Determine the [x, y] coordinate at the center of the cell enclosing the given text.  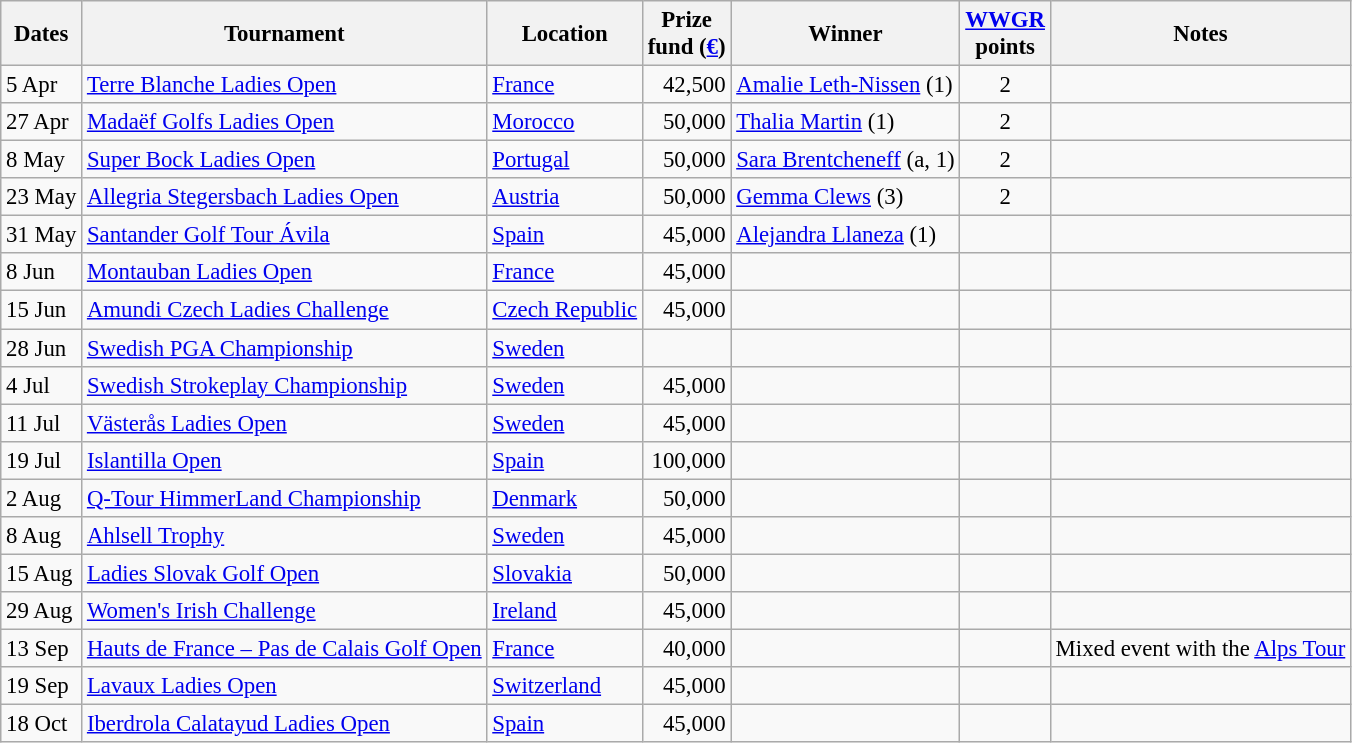
Amalie Leth-Nissen (1) [846, 85]
31 May [42, 235]
Thalia Martin (1) [846, 122]
Tournament [284, 34]
Gemma Clews (3) [846, 197]
Denmark [564, 498]
Alejandra Llaneza (1) [846, 235]
Ahlsell Trophy [284, 536]
2 Aug [42, 498]
15 Aug [42, 573]
27 Apr [42, 122]
Slovakia [564, 573]
Dates [42, 34]
19 Jul [42, 460]
8 May [42, 160]
Santander Golf Tour Ávila [284, 235]
Islantilla Open [284, 460]
5 Apr [42, 85]
Winner [846, 34]
Location [564, 34]
Montauban Ladies Open [284, 273]
Allegria Stegersbach Ladies Open [284, 197]
19 Sep [42, 686]
40,000 [686, 648]
42,500 [686, 85]
Ireland [564, 611]
Portugal [564, 160]
13 Sep [42, 648]
Q-Tour HimmerLand Championship [284, 498]
15 Jun [42, 310]
WWGRpoints [1005, 34]
Women's Irish Challenge [284, 611]
Morocco [564, 122]
Switzerland [564, 686]
Hauts de France – Pas de Calais Golf Open [284, 648]
8 Aug [42, 536]
28 Jun [42, 348]
Ladies Slovak Golf Open [284, 573]
Mixed event with the Alps Tour [1200, 648]
8 Jun [42, 273]
Terre Blanche Ladies Open [284, 85]
Prizefund (€) [686, 34]
18 Oct [42, 724]
Amundi Czech Ladies Challenge [284, 310]
Västerås Ladies Open [284, 423]
29 Aug [42, 611]
Madaëf Golfs Ladies Open [284, 122]
100,000 [686, 460]
Sara Brentcheneff (a, 1) [846, 160]
Swedish Strokeplay Championship [284, 385]
4 Jul [42, 385]
Super Bock Ladies Open [284, 160]
Swedish PGA Championship [284, 348]
Czech Republic [564, 310]
Austria [564, 197]
Lavaux Ladies Open [284, 686]
23 May [42, 197]
Notes [1200, 34]
Iberdrola Calatayud Ladies Open [284, 724]
11 Jul [42, 423]
